Determine the [X, Y] coordinate at the center of the cell enclosing the given text.  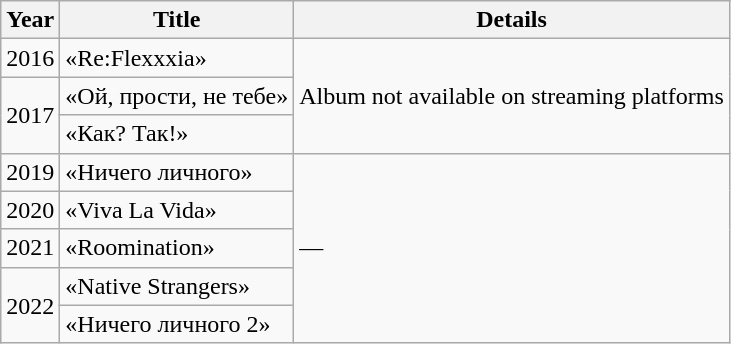
— [512, 248]
«Как? Так!» [177, 134]
«Re:Flexxxia» [177, 58]
«Ничего личного» [177, 172]
2020 [30, 210]
«Ничего личного 2» [177, 324]
Year [30, 20]
«Roomination» [177, 248]
Title [177, 20]
2016 [30, 58]
2022 [30, 305]
Album not available on streaming platforms [512, 96]
«Native Strangers» [177, 286]
«Viva La Vida» [177, 210]
2019 [30, 172]
2021 [30, 248]
2017 [30, 115]
«Ой, прости, не тебе» [177, 96]
Details [512, 20]
